Find where the given text appears and provide that cell's center as [x, y] coordinate. 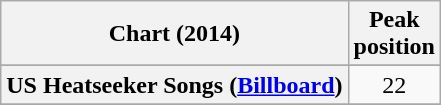
US Heatseeker Songs (Billboard) [174, 85]
Peakposition [394, 34]
Chart (2014) [174, 34]
22 [394, 85]
